Identify which cell holds the provided text, then report its [X, Y] central coordinate. 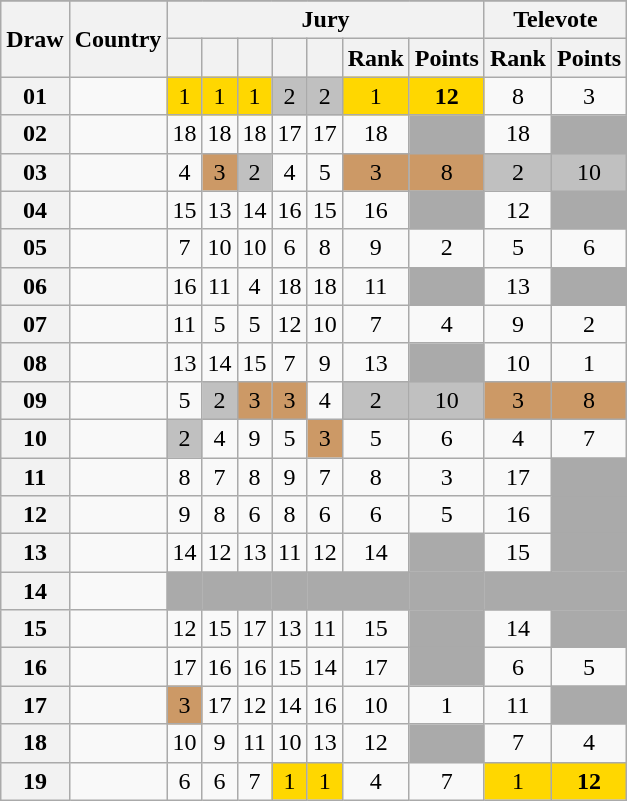
08 [35, 362]
Jury [326, 20]
Country [118, 39]
07 [35, 324]
02 [35, 134]
03 [35, 172]
05 [35, 248]
01 [35, 96]
06 [35, 286]
09 [35, 400]
04 [35, 210]
19 [35, 781]
Draw [35, 39]
Televote [555, 20]
